Search for the cell housing the specified text and yield its [X, Y] center coordinate. 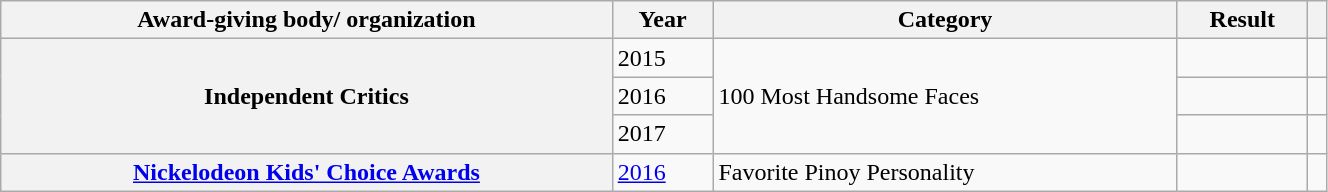
Favorite Pinoy Personality [945, 172]
Independent Critics [306, 96]
Year [662, 20]
Result [1242, 20]
Category [945, 20]
2015 [662, 58]
Nickelodeon Kids' Choice Awards [306, 172]
2017 [662, 134]
100 Most Handsome Faces [945, 96]
Award-giving body/ organization [306, 20]
